Detect which cell encompasses the target text, then output its (X, Y) center coordinate. 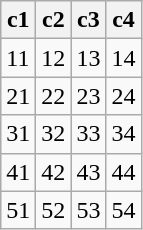
22 (54, 96)
12 (54, 58)
23 (88, 96)
32 (54, 134)
c1 (18, 20)
11 (18, 58)
31 (18, 134)
33 (88, 134)
c2 (54, 20)
21 (18, 96)
13 (88, 58)
43 (88, 172)
41 (18, 172)
34 (124, 134)
53 (88, 210)
14 (124, 58)
44 (124, 172)
51 (18, 210)
42 (54, 172)
52 (54, 210)
c3 (88, 20)
24 (124, 96)
c4 (124, 20)
54 (124, 210)
